Capture the cell that displays the provided text and extract its [x, y] central coordinate. 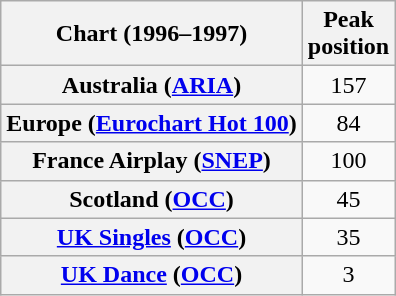
Peakposition [348, 34]
Scotland (OCC) [152, 199]
France Airplay (SNEP) [152, 161]
100 [348, 161]
Europe (Eurochart Hot 100) [152, 123]
35 [348, 237]
157 [348, 85]
UK Singles (OCC) [152, 237]
UK Dance (OCC) [152, 275]
45 [348, 199]
Australia (ARIA) [152, 85]
Chart (1996–1997) [152, 34]
84 [348, 123]
3 [348, 275]
